Capture the cell that displays the provided text and extract its (x, y) central coordinate. 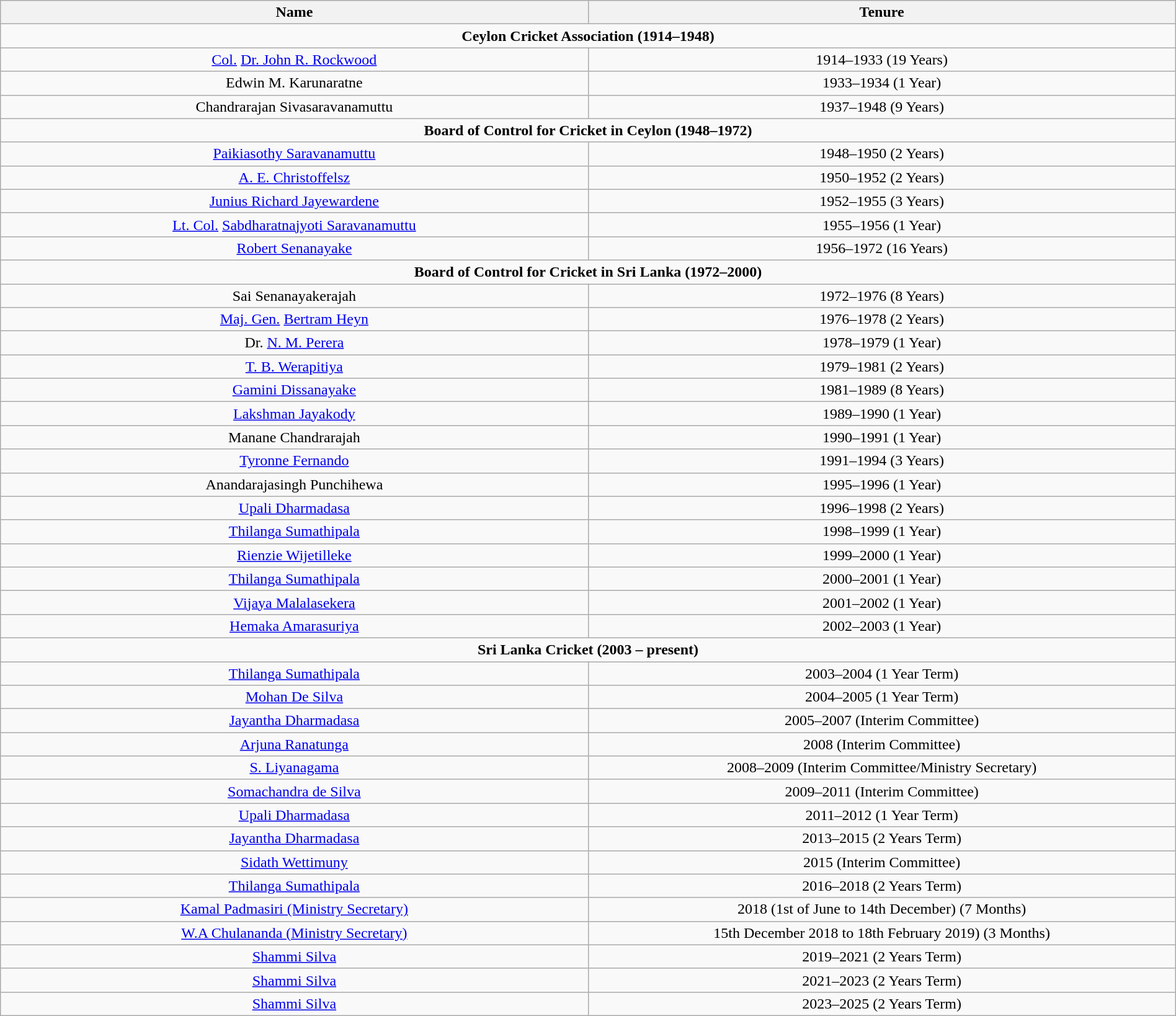
1999–2000 (1 Year) (882, 555)
Mohan De Silva (294, 697)
Tyronne Fernando (294, 461)
2000–2001 (1 Year) (882, 579)
Robert Senanayake (294, 248)
Paikiasothy Saravanamuttu (294, 154)
2002–2003 (1 Year) (882, 626)
T. B. Werapitiya (294, 367)
1950–1952 (2 Years) (882, 177)
2008–2009 (Interim Committee/Ministry Secretary) (882, 768)
15th December 2018 to 18th February 2019) (3 Months) (882, 933)
Maj. Gen. Bertram Heyn (294, 319)
1972–1976 (8 Years) (882, 296)
Board of Control for Cricket in Sri Lanka (1972–2000) (588, 272)
Sidath Wettimuny (294, 862)
2016–2018 (2 Years Term) (882, 886)
1978–1979 (1 Year) (882, 343)
2004–2005 (1 Year Term) (882, 697)
1995–1996 (1 Year) (882, 484)
1914–1933 (19 Years) (882, 60)
1952–1955 (3 Years) (882, 201)
1996–1998 (2 Years) (882, 508)
2011–2012 (1 Year Term) (882, 815)
1990–1991 (1 Year) (882, 437)
2008 (Interim Committee) (882, 744)
1991–1994 (3 Years) (882, 461)
Sri Lanka Cricket (2003 – present) (588, 649)
Sai Senanayakerajah (294, 296)
S. Liyanagama (294, 768)
1948–1950 (2 Years) (882, 154)
1955–1956 (1 Year) (882, 225)
Rienzie Wijetilleke (294, 555)
2018 (1st of June to 14th December) (7 Months) (882, 909)
Vijaya Malalasekera (294, 602)
2015 (Interim Committee) (882, 862)
Edwin M. Karunaratne (294, 83)
Ceylon Cricket Association (1914–1948) (588, 36)
2005–2007 (Interim Committee) (882, 721)
1956–1972 (16 Years) (882, 248)
1976–1978 (2 Years) (882, 319)
Dr. N. M. Perera (294, 343)
2019–2021 (2 Years Term) (882, 956)
Col. Dr. John R. Rockwood (294, 60)
2003–2004 (1 Year Term) (882, 673)
Gamini Dissanayake (294, 390)
Name (294, 12)
2009–2011 (Interim Committee) (882, 791)
2021–2023 (2 Years Term) (882, 980)
Somachandra de Silva (294, 791)
2001–2002 (1 Year) (882, 602)
Board of Control for Cricket in Ceylon (1948–1972) (588, 130)
W.A Chulananda (Ministry Secretary) (294, 933)
1998–1999 (1 Year) (882, 532)
Hemaka Amarasuriya (294, 626)
1981–1989 (8 Years) (882, 390)
Arjuna Ranatunga (294, 744)
1937–1948 (9 Years) (882, 107)
2013–2015 (2 Years Term) (882, 839)
Tenure (882, 12)
2023–2025 (2 Years Term) (882, 1004)
1979–1981 (2 Years) (882, 367)
Anandarajasingh Punchihewa (294, 484)
Manane Chandrarajah (294, 437)
Chandrarajan Sivasaravanamuttu (294, 107)
Kamal Padmasiri (Ministry Secretary) (294, 909)
1933–1934 (1 Year) (882, 83)
Lakshman Jayakody (294, 414)
A. E. Christoffelsz (294, 177)
Junius Richard Jayewardene (294, 201)
Lt. Col. Sabdharatnajyoti Saravanamuttu (294, 225)
1989–1990 (1 Year) (882, 414)
